Return the [X, Y] coordinate for the center point of the cell that contains the specified text.  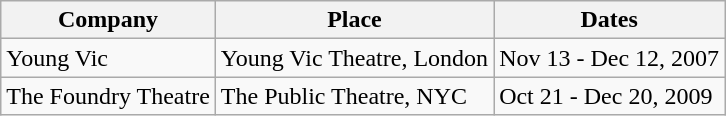
Company [108, 20]
Oct 21 - Dec 20, 2009 [610, 96]
Dates [610, 20]
Young Vic Theatre, London [354, 58]
Nov 13 - Dec 12, 2007 [610, 58]
Place [354, 20]
The Foundry Theatre [108, 96]
Young Vic [108, 58]
The Public Theatre, NYC [354, 96]
